Detect which cell encompasses the target text, then output its (x, y) center coordinate. 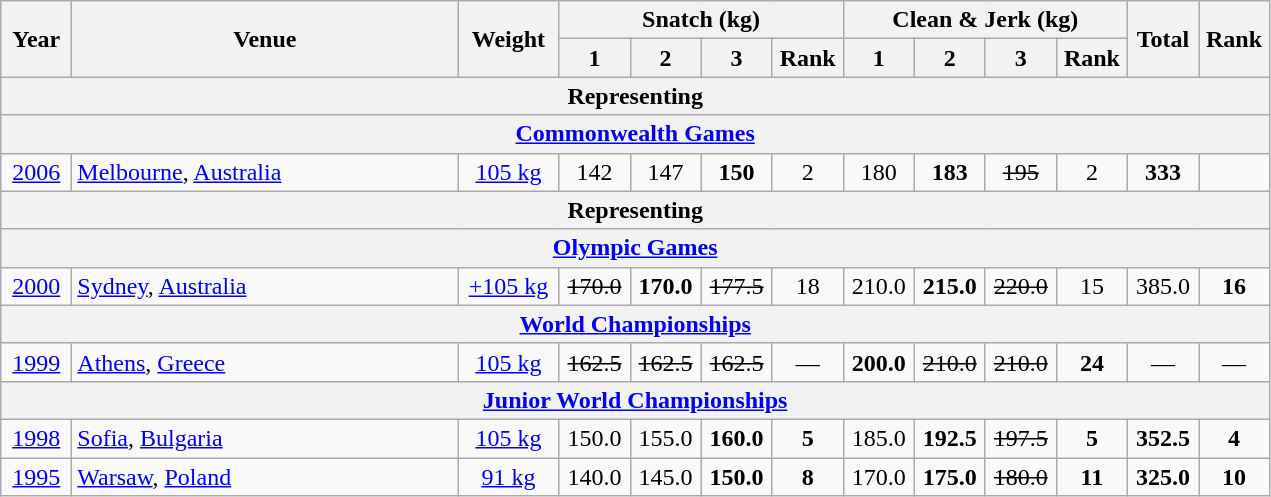
15 (1092, 286)
8 (808, 477)
World Championships (636, 324)
1998 (36, 438)
183 (950, 172)
Sydney, Australia (265, 286)
220.0 (1020, 286)
Commonwealth Games (636, 134)
195 (1020, 172)
Junior World Championships (636, 400)
352.5 (1162, 438)
91 kg (508, 477)
2000 (36, 286)
Melbourne, Australia (265, 172)
197.5 (1020, 438)
10 (1234, 477)
Venue (265, 39)
180.0 (1020, 477)
325.0 (1162, 477)
2006 (36, 172)
200.0 (878, 362)
177.5 (736, 286)
Warsaw, Poland (265, 477)
215.0 (950, 286)
Sofia, Bulgaria (265, 438)
180 (878, 172)
18 (808, 286)
Weight (508, 39)
160.0 (736, 438)
Olympic Games (636, 248)
147 (666, 172)
+105 kg (508, 286)
145.0 (666, 477)
Total (1162, 39)
Athens, Greece (265, 362)
192.5 (950, 438)
333 (1162, 172)
Clean & Jerk (kg) (985, 20)
24 (1092, 362)
175.0 (950, 477)
16 (1234, 286)
142 (594, 172)
Year (36, 39)
4 (1234, 438)
1999 (36, 362)
155.0 (666, 438)
1995 (36, 477)
11 (1092, 477)
Snatch (kg) (701, 20)
150 (736, 172)
385.0 (1162, 286)
185.0 (878, 438)
140.0 (594, 477)
